Extract the (x, y) coordinate from the center of the cell holding the provided text.  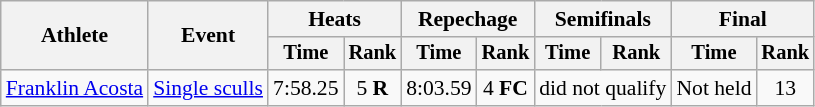
Heats (334, 19)
Event (208, 36)
Semifinals (602, 19)
Final (742, 19)
Not held (714, 88)
5 R (373, 88)
7:58.25 (306, 88)
8:03.59 (438, 88)
Athlete (74, 36)
did not qualify (602, 88)
Repechage (468, 19)
Franklin Acosta (74, 88)
4 FC (506, 88)
13 (786, 88)
Single sculls (208, 88)
